Capture the cell that displays the provided text and extract its (x, y) central coordinate. 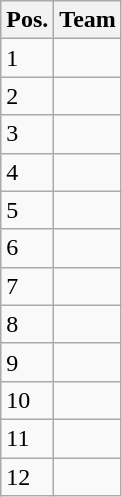
8 (28, 324)
9 (28, 362)
10 (28, 400)
Pos. (28, 20)
12 (28, 477)
5 (28, 210)
3 (28, 134)
7 (28, 286)
1 (28, 58)
11 (28, 438)
4 (28, 172)
6 (28, 248)
2 (28, 96)
Team (88, 20)
